For the text-containing cell, return its midpoint in [x, y] coordinate format. 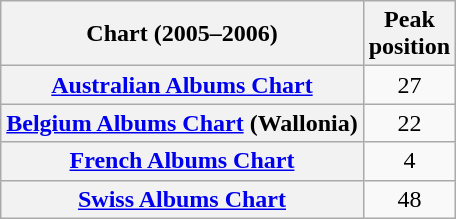
Australian Albums Chart [182, 85]
Chart (2005–2006) [182, 34]
Swiss Albums Chart [182, 199]
4 [409, 161]
27 [409, 85]
48 [409, 199]
22 [409, 123]
French Albums Chart [182, 161]
Belgium Albums Chart (Wallonia) [182, 123]
Peakposition [409, 34]
